Identify which cell holds the provided text, then report its [x, y] central coordinate. 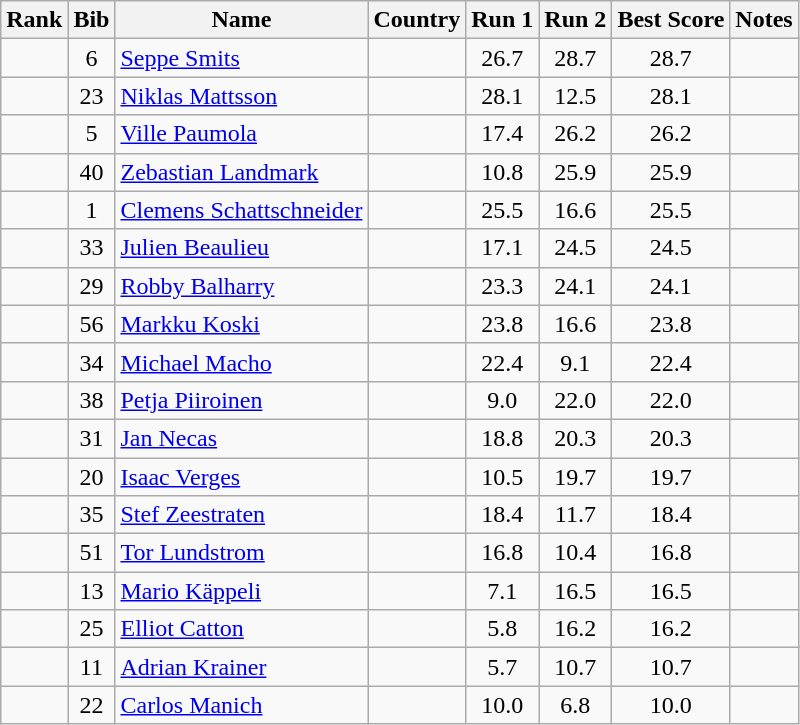
9.0 [502, 400]
40 [92, 172]
17.4 [502, 134]
22 [92, 705]
17.1 [502, 248]
Jan Necas [242, 438]
51 [92, 553]
Tor Lundstrom [242, 553]
Adrian Krainer [242, 667]
Ville Paumola [242, 134]
Julien Beaulieu [242, 248]
Country [417, 20]
10.8 [502, 172]
Isaac Verges [242, 477]
34 [92, 362]
Name [242, 20]
6 [92, 58]
11.7 [576, 515]
Seppe Smits [242, 58]
Best Score [671, 20]
9.1 [576, 362]
5 [92, 134]
5.8 [502, 629]
Clemens Schattschneider [242, 210]
20 [92, 477]
Mario Käppeli [242, 591]
56 [92, 324]
23 [92, 96]
11 [92, 667]
13 [92, 591]
1 [92, 210]
Robby Balharry [242, 286]
Niklas Mattsson [242, 96]
Elliot Catton [242, 629]
Petja Piiroinen [242, 400]
Run 2 [576, 20]
6.8 [576, 705]
7.1 [502, 591]
Stef Zeestraten [242, 515]
26.7 [502, 58]
5.7 [502, 667]
10.4 [576, 553]
35 [92, 515]
18.8 [502, 438]
Zebastian Landmark [242, 172]
Run 1 [502, 20]
Bib [92, 20]
Notes [764, 20]
33 [92, 248]
25 [92, 629]
23.3 [502, 286]
10.5 [502, 477]
Michael Macho [242, 362]
Rank [34, 20]
38 [92, 400]
29 [92, 286]
Markku Koski [242, 324]
Carlos Manich [242, 705]
31 [92, 438]
12.5 [576, 96]
